Return [X, Y] of the center of cell containing provided text 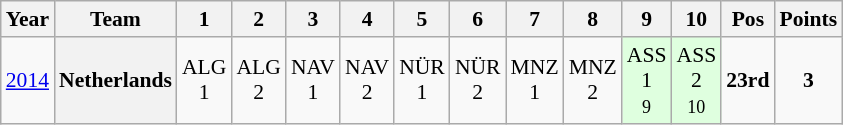
MNZ2 [593, 80]
Team [116, 19]
NAV2 [367, 80]
6 [478, 19]
23rd [748, 80]
Points [809, 19]
7 [535, 19]
4 [367, 19]
ASS210 [696, 80]
5 [422, 19]
ALG1 [204, 80]
9 [647, 19]
10 [696, 19]
NAV1 [313, 80]
1 [204, 19]
2014 [28, 80]
Pos [748, 19]
MNZ1 [535, 80]
2 [258, 19]
8 [593, 19]
ASS19 [647, 80]
NÜR2 [478, 80]
Netherlands [116, 80]
ALG2 [258, 80]
NÜR1 [422, 80]
Year [28, 19]
